Output the [x, y] coordinate of the center of the cell containing the given text.  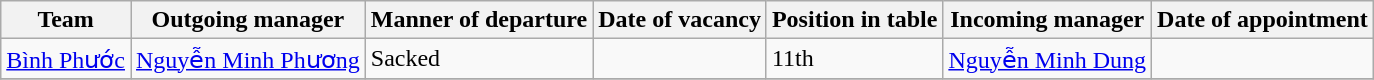
Date of vacancy [680, 20]
Sacked [478, 59]
Bình Phước [66, 59]
Manner of departure [478, 20]
Incoming manager [1048, 20]
Position in table [854, 20]
Nguyễn Minh Phương [248, 59]
11th [854, 59]
Date of appointment [1263, 20]
Team [66, 20]
Nguyễn Minh Dung [1048, 59]
Outgoing manager [248, 20]
